Search for the cell housing the specified text and yield its [x, y] center coordinate. 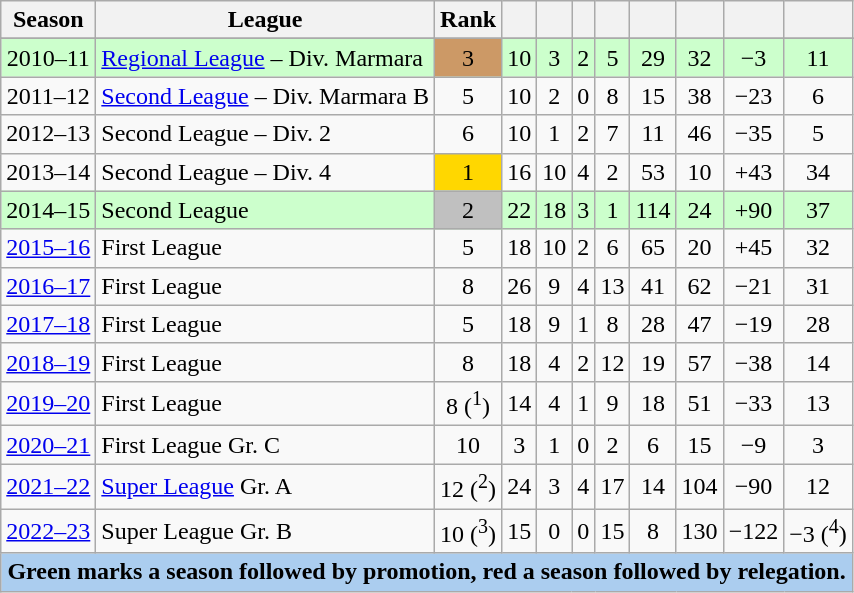
−3 (4) [818, 532]
−21 [754, 286]
8 (1) [468, 404]
−122 [754, 532]
2011–12 [48, 96]
104 [700, 486]
First League Gr. C [266, 445]
46 [700, 134]
51 [700, 404]
−33 [754, 404]
37 [818, 210]
114 [653, 210]
16 [520, 172]
53 [653, 172]
57 [700, 362]
Regional League – Div. Marmara [266, 58]
19 [653, 362]
2010–11 [48, 58]
47 [700, 324]
29 [653, 58]
34 [818, 172]
2016–17 [48, 286]
2018–19 [48, 362]
Second League – Div. 4 [266, 172]
2022–23 [48, 532]
−90 [754, 486]
38 [700, 96]
−23 [754, 96]
2014–15 [48, 210]
−19 [754, 324]
Second League – Div. 2 [266, 134]
65 [653, 248]
2017–18 [48, 324]
41 [653, 286]
+45 [754, 248]
17 [612, 486]
−35 [754, 134]
2013–14 [48, 172]
12 (2) [468, 486]
2021–22 [48, 486]
League [266, 20]
2020–21 [48, 445]
Super League Gr. A [266, 486]
31 [818, 286]
+90 [754, 210]
7 [612, 134]
130 [700, 532]
62 [700, 286]
Season [48, 20]
10 (3) [468, 532]
Rank [468, 20]
Green marks a season followed by promotion, red a season followed by relegation. [427, 572]
2012–13 [48, 134]
−9 [754, 445]
−3 [754, 58]
Super League Gr. B [266, 532]
2019–20 [48, 404]
2015–16 [48, 248]
Second League [266, 210]
Second League – Div. Marmara B [266, 96]
+43 [754, 172]
26 [520, 286]
−38 [754, 362]
20 [700, 248]
22 [520, 210]
